Return [x, y] of the center of cell containing provided text 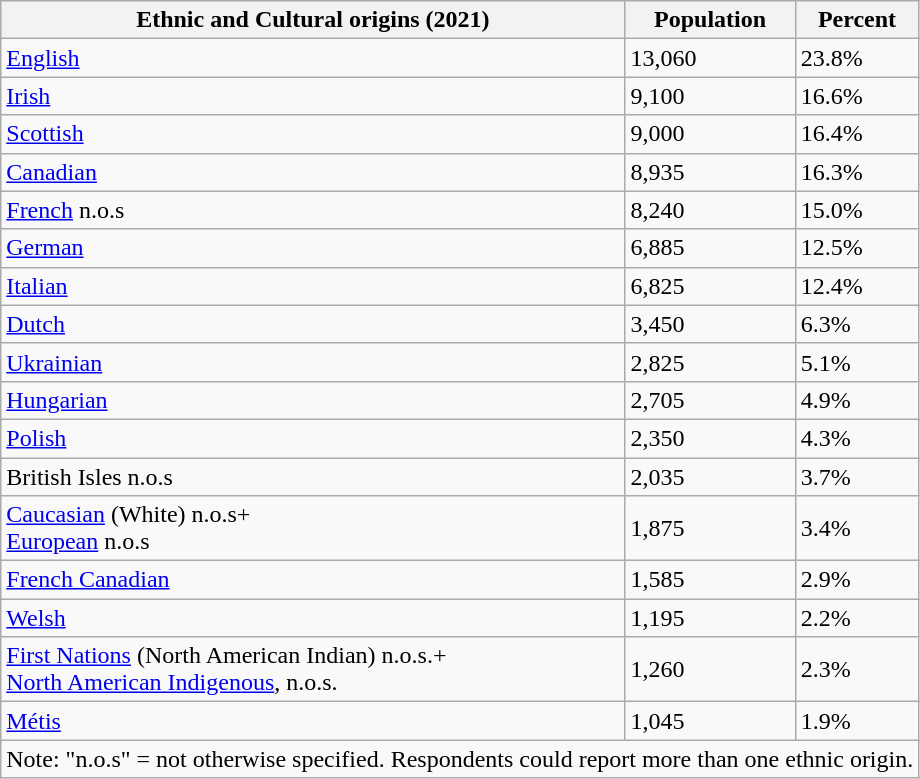
Polish [313, 438]
6,885 [710, 248]
6.3% [856, 324]
23.8% [856, 58]
First Nations (North American Indian) n.o.s.+North American Indigenous, n.o.s. [313, 670]
Note: "n.o.s" = not otherwise specified. Respondents could report more than one ethnic origin. [460, 759]
Percent [856, 20]
16.4% [856, 134]
1,195 [710, 618]
Caucasian (White) n.o.s+European n.o.s [313, 528]
1,875 [710, 528]
8,240 [710, 210]
1,585 [710, 580]
4.3% [856, 438]
4.9% [856, 400]
Ethnic and Cultural origins (2021) [313, 20]
Hungarian [313, 400]
15.0% [856, 210]
9,000 [710, 134]
French Canadian [313, 580]
2.2% [856, 618]
13,060 [710, 58]
German [313, 248]
Ukrainian [313, 362]
Scottish [313, 134]
6,825 [710, 286]
3.7% [856, 477]
16.6% [856, 96]
3,450 [710, 324]
3.4% [856, 528]
2.3% [856, 670]
2.9% [856, 580]
1.9% [856, 721]
12.5% [856, 248]
2,035 [710, 477]
9,100 [710, 96]
8,935 [710, 172]
12.4% [856, 286]
British Isles n.o.s [313, 477]
Welsh [313, 618]
1,260 [710, 670]
Canadian [313, 172]
English [313, 58]
Italian [313, 286]
1,045 [710, 721]
2,350 [710, 438]
Dutch [313, 324]
French n.o.s [313, 210]
2,705 [710, 400]
16.3% [856, 172]
Population [710, 20]
5.1% [856, 362]
2,825 [710, 362]
Irish [313, 96]
Métis [313, 721]
